Return [X, Y] of the center of cell containing provided text 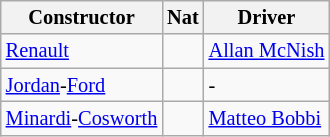
Minardi-Cosworth [82, 118]
Constructor [82, 17]
Allan McNish [267, 51]
Driver [267, 17]
Matteo Bobbi [267, 118]
Nat [182, 17]
Jordan-Ford [82, 85]
Renault [82, 51]
- [267, 85]
